Detect which cell encompasses the target text, then output its [x, y] center coordinate. 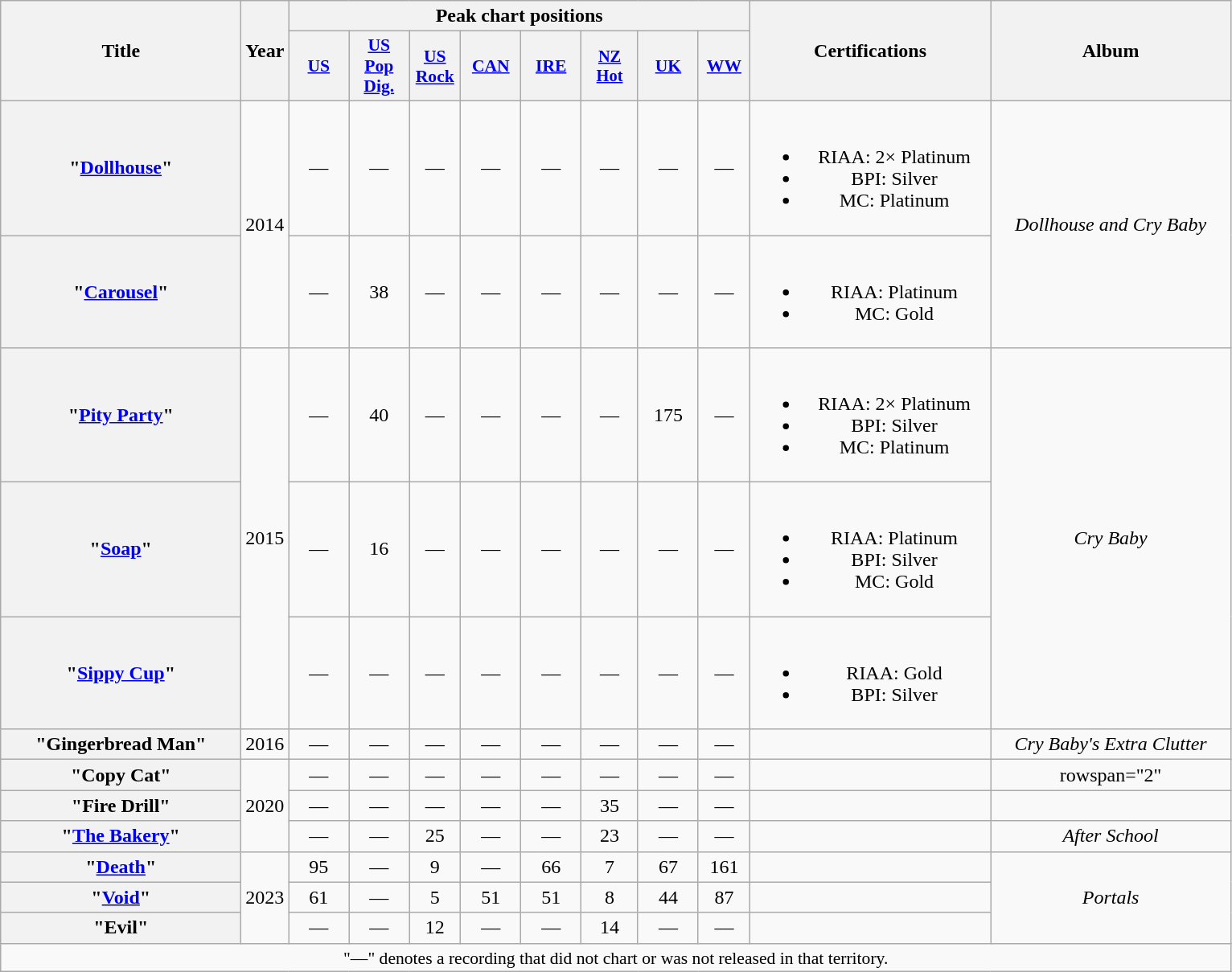
Album [1111, 51]
Portals [1111, 897]
2020 [265, 806]
"The Bakery" [121, 836]
25 [435, 836]
Certifications [870, 51]
"Dollhouse" [121, 167]
7 [610, 867]
2023 [265, 897]
RIAA: GoldBPI: Silver [870, 673]
UK [667, 66]
9 [435, 867]
12 [435, 928]
Cry Baby [1111, 539]
US [318, 66]
rowspan="2" [1111, 775]
95 [318, 867]
WW [724, 66]
RIAA: PlatinumMC: Gold [870, 291]
"—" denotes a recording that did not chart or was not released in that territory. [616, 958]
40 [380, 415]
8 [610, 897]
2015 [265, 539]
161 [724, 867]
"Copy Cat" [121, 775]
175 [667, 415]
Peak chart positions [519, 16]
USPopDig. [380, 66]
Cry Baby's Extra Clutter [1111, 744]
2016 [265, 744]
"Evil" [121, 928]
14 [610, 928]
67 [667, 867]
"Carousel" [121, 291]
44 [667, 897]
"Fire Drill" [121, 806]
IRE [552, 66]
Dollhouse and Cry Baby [1111, 224]
CAN [491, 66]
5 [435, 897]
2014 [265, 224]
RIAA: PlatinumBPI: SilverMC: Gold [870, 550]
16 [380, 550]
61 [318, 897]
66 [552, 867]
Title [121, 51]
"Gingerbread Man" [121, 744]
38 [380, 291]
"Pity Party" [121, 415]
"Void" [121, 897]
23 [610, 836]
After School [1111, 836]
"Sippy Cup" [121, 673]
"Death" [121, 867]
Year [265, 51]
35 [610, 806]
87 [724, 897]
"Soap" [121, 550]
USRock [435, 66]
NZHot [610, 66]
